Capture the cell that displays the provided text and extract its (x, y) central coordinate. 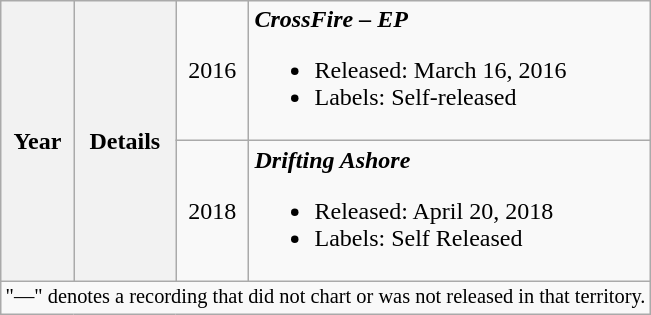
2018 (212, 211)
"—" denotes a recording that did not chart or was not released in that territory. (326, 298)
2016 (212, 71)
Year (38, 141)
Drifting AshoreReleased: April 20, 2018Labels: Self Released (450, 211)
Details (125, 141)
CrossFire – EPReleased: March 16, 2016Labels: Self-released (450, 71)
